For the text-containing cell, return its midpoint in [x, y] coordinate format. 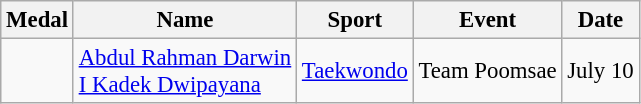
Abdul Rahman DarwinI Kadek Dwipayana [184, 72]
Medal [38, 20]
Sport [356, 20]
Name [184, 20]
Team Poomsae [488, 72]
Taekwondo [356, 72]
July 10 [600, 72]
Event [488, 20]
Date [600, 20]
